Identify which cell holds the provided text, then report its (x, y) central coordinate. 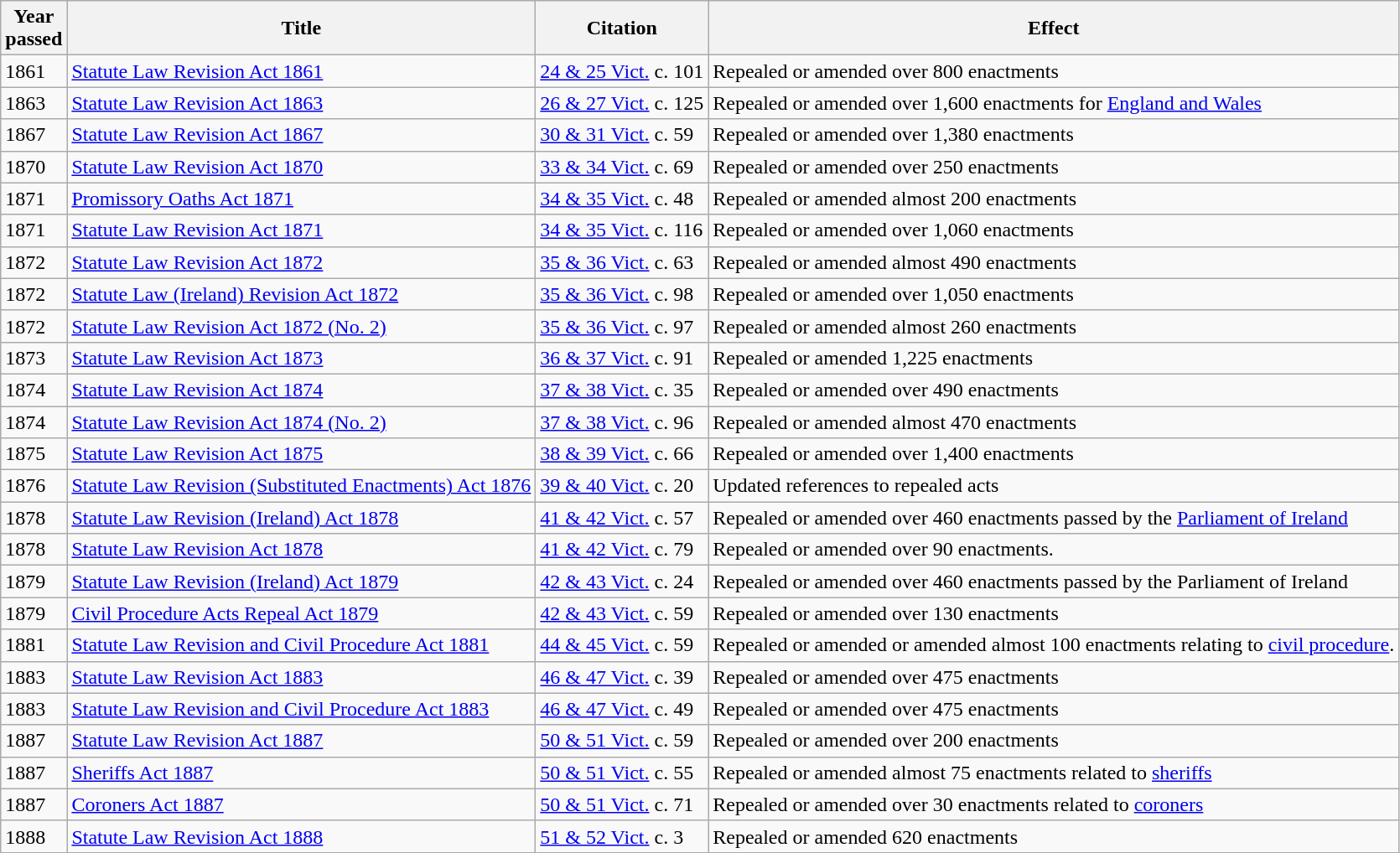
Statute Law Revision (Ireland) Act 1878 (302, 518)
Yearpassed (34, 28)
24 & 25 Vict. c. 101 (622, 71)
Statute Law Revision Act 1871 (302, 230)
Repealed or amended over 90 enactments. (1054, 550)
Repealed or amended over 200 enactments (1054, 741)
1881 (34, 645)
34 & 35 Vict. c. 116 (622, 230)
Citation (622, 28)
Title (302, 28)
Effect (1054, 28)
Repealed or amended or amended almost 100 enactments relating to civil procedure. (1054, 645)
Repealed or amended over 130 enactments (1054, 613)
Repealed or amended 620 enactments (1054, 836)
Statute Law Revision Act 1874 (No. 2) (302, 421)
50 & 51 Vict. c. 59 (622, 741)
Repealed or amended almost 470 enactments (1054, 421)
Repealed or amended almost 75 enactments related to sheriffs (1054, 773)
Statute Law Revision Act 1883 (302, 677)
Repealed or amended almost 260 enactments (1054, 326)
Statute Law Revision Act 1887 (302, 741)
Repealed or amended over 490 enactments (1054, 390)
30 & 31 Vict. c. 59 (622, 135)
Repealed or amended over 1,600 enactments for England and Wales (1054, 103)
35 & 36 Vict. c. 98 (622, 294)
Repealed or amended over 1,060 enactments (1054, 230)
37 & 38 Vict. c. 35 (622, 390)
Updated references to repealed acts (1054, 486)
Repealed or amended almost 490 enactments (1054, 262)
1861 (34, 71)
33 & 34 Vict. c. 69 (622, 167)
35 & 36 Vict. c. 63 (622, 262)
41 & 42 Vict. c. 79 (622, 550)
Repealed or amended over 30 enactments related to coroners (1054, 804)
1876 (34, 486)
Statute Law Revision Act 1873 (302, 358)
1873 (34, 358)
Statute Law Revision Act 1867 (302, 135)
26 & 27 Vict. c. 125 (622, 103)
46 & 47 Vict. c. 39 (622, 677)
1867 (34, 135)
Statute Law Revision Act 1861 (302, 71)
Repealed or amended over 250 enactments (1054, 167)
Repealed or amended over 1,400 enactments (1054, 454)
Civil Procedure Acts Repeal Act 1879 (302, 613)
Statute Law Revision Act 1870 (302, 167)
39 & 40 Vict. c. 20 (622, 486)
Repealed or amended 1,225 enactments (1054, 358)
46 & 47 Vict. c. 49 (622, 709)
34 & 35 Vict. c. 48 (622, 199)
Statute Law (Ireland) Revision Act 1872 (302, 294)
Statute Law Revision Act 1863 (302, 103)
50 & 51 Vict. c. 71 (622, 804)
44 & 45 Vict. c. 59 (622, 645)
42 & 43 Vict. c. 59 (622, 613)
Repealed or amended over 1,380 enactments (1054, 135)
38 & 39 Vict. c. 66 (622, 454)
Statute Law Revision Act 1872 (302, 262)
1888 (34, 836)
1875 (34, 454)
36 & 37 Vict. c. 91 (622, 358)
Statute Law Revision Act 1874 (302, 390)
Repealed or amended over 800 enactments (1054, 71)
Repealed or amended almost 200 enactments (1054, 199)
42 & 43 Vict. c. 24 (622, 582)
Statute Law Revision and Civil Procedure Act 1883 (302, 709)
Statute Law Revision Act 1878 (302, 550)
Statute Law Revision Act 1875 (302, 454)
Statute Law Revision and Civil Procedure Act 1881 (302, 645)
37 & 38 Vict. c. 96 (622, 421)
51 & 52 Vict. c. 3 (622, 836)
Statute Law Revision Act 1872 (No. 2) (302, 326)
1863 (34, 103)
Coroners Act 1887 (302, 804)
Promissory Oaths Act 1871 (302, 199)
35 & 36 Vict. c. 97 (622, 326)
Statute Law Revision Act 1888 (302, 836)
41 & 42 Vict. c. 57 (622, 518)
50 & 51 Vict. c. 55 (622, 773)
Statute Law Revision (Ireland) Act 1879 (302, 582)
Statute Law Revision (Substituted Enactments) Act 1876 (302, 486)
1870 (34, 167)
Repealed or amended over 1,050 enactments (1054, 294)
Sheriffs Act 1887 (302, 773)
